Extract the (X, Y) coordinate from the center of the cell holding the provided text.  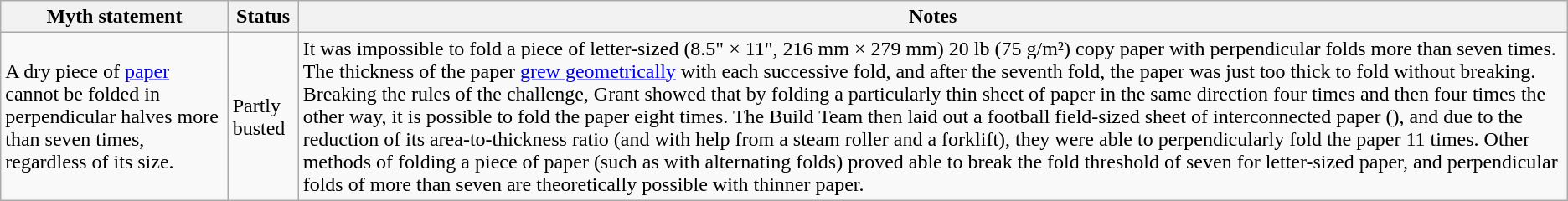
A dry piece of paper cannot be folded in perpendicular halves more than seven times, regardless of its size. (114, 116)
Myth statement (114, 17)
Notes (933, 17)
Partly busted (263, 116)
Status (263, 17)
